For the text-containing cell, return its midpoint in [x, y] coordinate format. 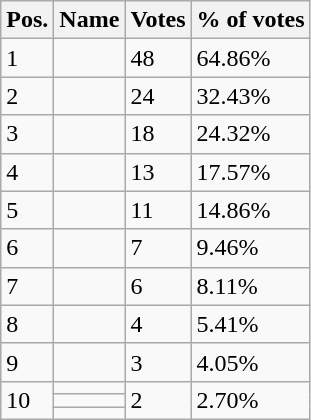
64.86% [250, 58]
5.41% [250, 324]
24.32% [250, 134]
1 [28, 58]
11 [158, 210]
Pos. [28, 20]
14.86% [250, 210]
2.70% [250, 400]
% of votes [250, 20]
10 [28, 400]
24 [158, 96]
Votes [158, 20]
48 [158, 58]
13 [158, 172]
9.46% [250, 248]
8 [28, 324]
4.05% [250, 362]
5 [28, 210]
Name [90, 20]
18 [158, 134]
17.57% [250, 172]
32.43% [250, 96]
8.11% [250, 286]
9 [28, 362]
